Return (x, y) of the center of cell containing provided text 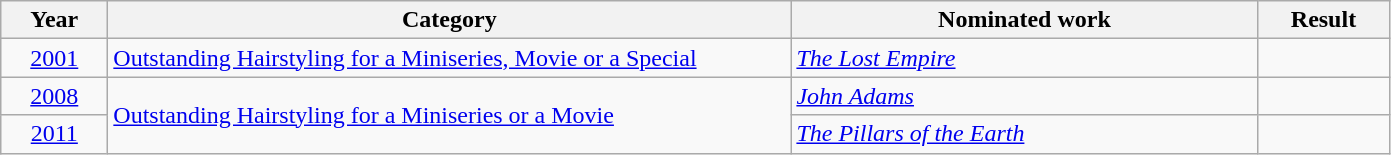
Outstanding Hairstyling for a Miniseries or a Movie (450, 115)
The Pillars of the Earth (1024, 134)
John Adams (1024, 96)
2001 (54, 58)
The Lost Empire (1024, 58)
2008 (54, 96)
Nominated work (1024, 20)
2011 (54, 134)
Result (1324, 20)
Category (450, 20)
Year (54, 20)
Outstanding Hairstyling for a Miniseries, Movie or a Special (450, 58)
